Pinpoint the cell where the given text exists, returning its (X, Y) midpoint coordinate. 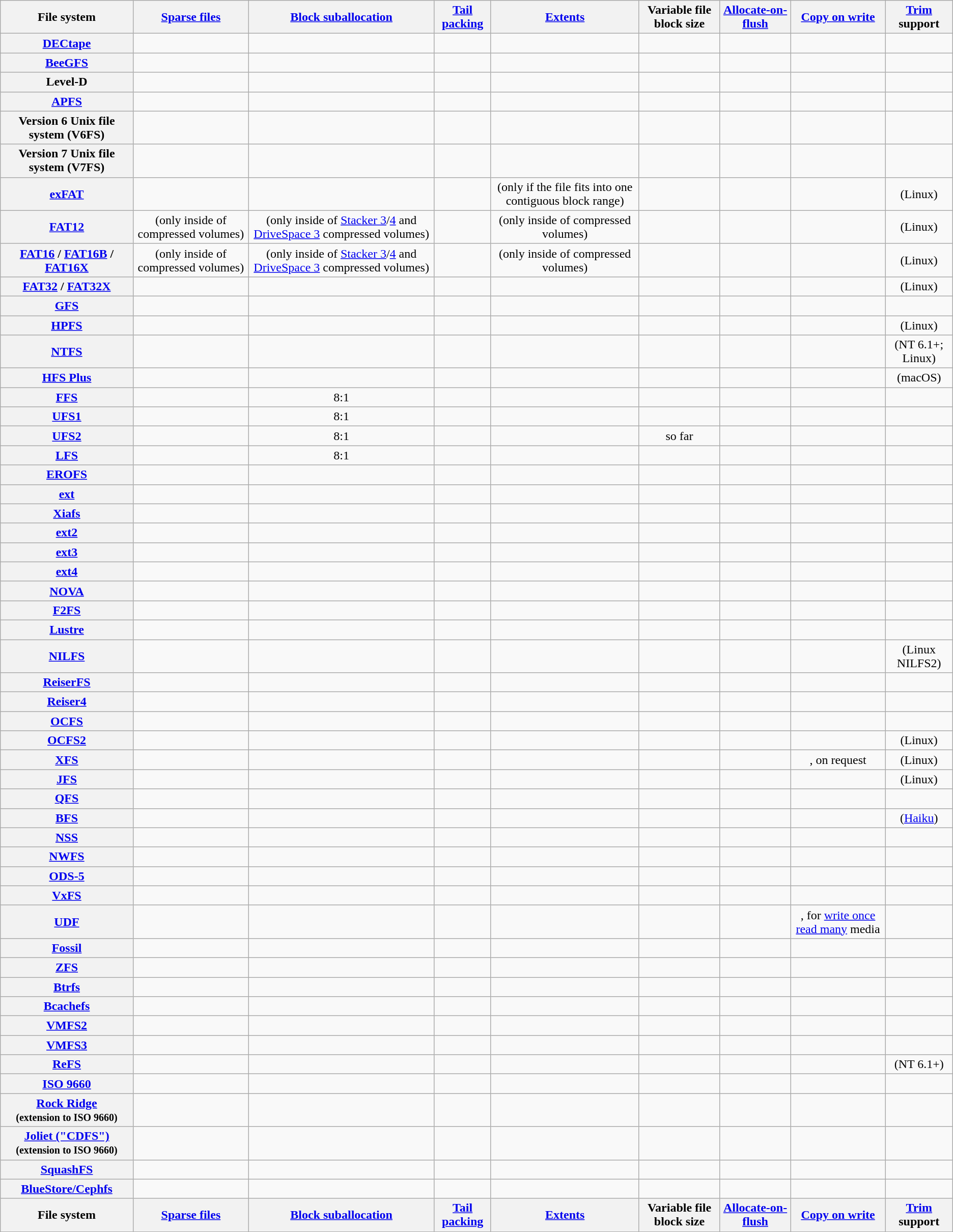
Bcachefs (67, 1006)
ext (67, 494)
ext2 (67, 533)
Xiafs (67, 513)
GFS (67, 306)
, for write once read many media (838, 922)
Joliet ("CDFS")(extension to ISO 9660) (67, 1143)
Fossil (67, 948)
UFS1 (67, 417)
BeeGFS (67, 63)
EROFS (67, 475)
exFAT (67, 194)
BlueStore/Cephfs (67, 1189)
JFS (67, 779)
NTFS (67, 351)
ReFS (67, 1064)
Rock Ridge(extension to ISO 9660) (67, 1110)
Reiser4 (67, 702)
FAT16 / FAT16B / FAT16X (67, 260)
DECtape (67, 43)
VMFS2 (67, 1026)
ReiserFS (67, 682)
OCFS2 (67, 741)
F2FS (67, 610)
FAT12 (67, 227)
ZFS (67, 967)
OCFS (67, 721)
FFS (67, 397)
ext4 (67, 571)
XFS (67, 760)
APFS (67, 101)
VMFS3 (67, 1045)
NWFS (67, 857)
ODS-5 (67, 876)
(NT 6.1+) (919, 1064)
(only if the file fits into one contiguous block range) (565, 194)
QFS (67, 799)
Version 6 Unix file system (V6FS) (67, 127)
(NT 6.1+; Linux) (919, 351)
HPFS (67, 325)
NILFS (67, 656)
(Linux NILFS2) (919, 656)
so far (679, 436)
LFS (67, 455)
, on request (838, 760)
UFS2 (67, 436)
NSS (67, 837)
Version 7 Unix file system (V7FS) (67, 161)
Lustre (67, 629)
SquashFS (67, 1169)
BFS (67, 818)
VxFS (67, 895)
FAT32 / FAT32X (67, 286)
(macOS) (919, 378)
Level-D (67, 82)
Btrfs (67, 987)
UDF (67, 922)
ext3 (67, 552)
HFS Plus (67, 378)
(Haiku) (919, 818)
NOVA (67, 591)
ISO 9660 (67, 1084)
